Detect which cell encompasses the target text, then output its [x, y] center coordinate. 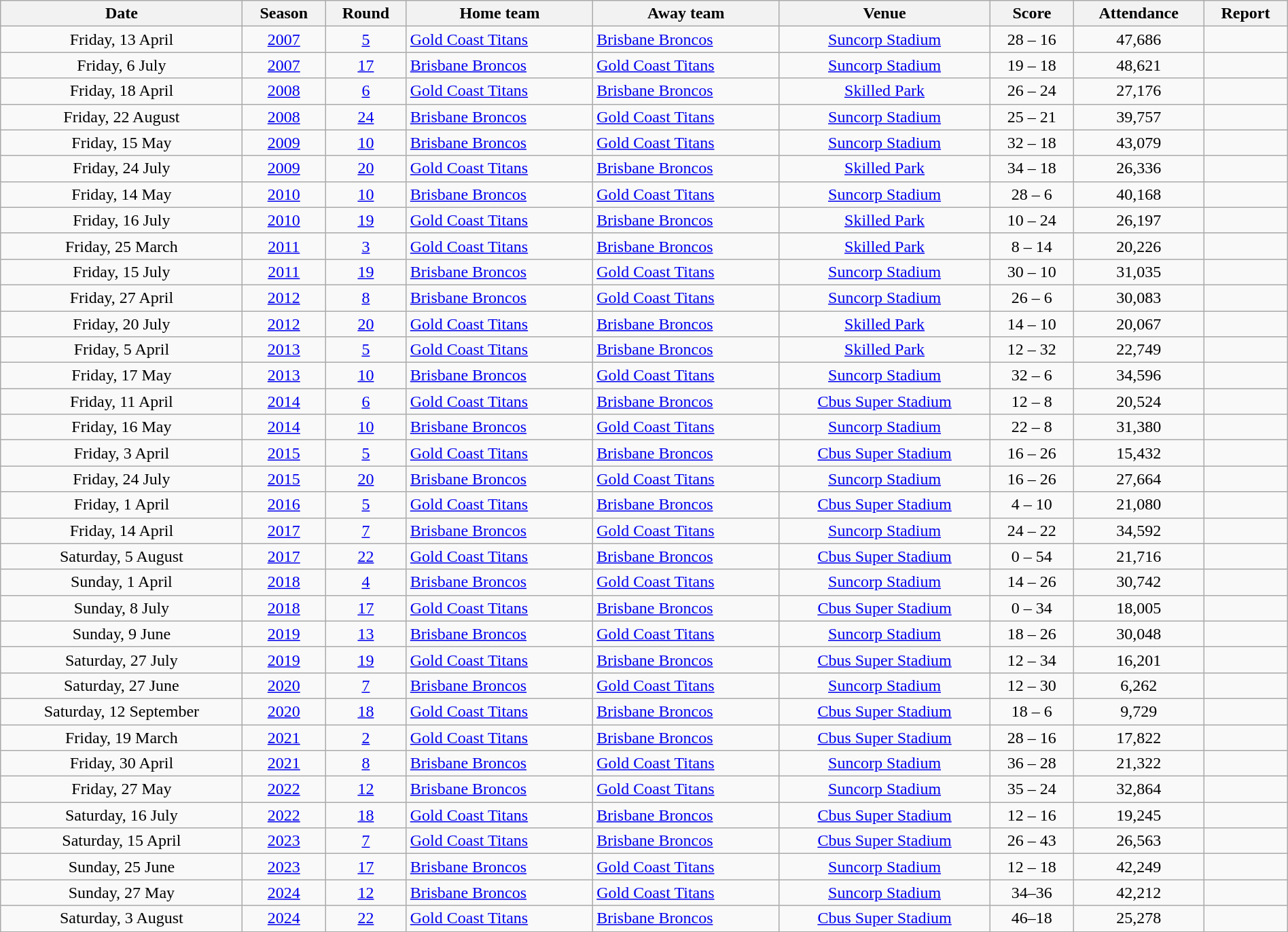
17,822 [1139, 737]
Friday, 16 July [122, 220]
Report [1246, 14]
26,563 [1139, 841]
Sunday, 25 June [122, 867]
0 – 54 [1032, 556]
31,035 [1139, 272]
8 – 14 [1032, 246]
27,664 [1139, 479]
47,686 [1139, 39]
6,262 [1139, 685]
26,336 [1139, 168]
Friday, 5 April [122, 350]
16,201 [1139, 660]
Saturday, 16 July [122, 815]
26,197 [1139, 220]
12 – 8 [1032, 401]
30,048 [1139, 634]
24 – 22 [1032, 531]
Sunday, 1 April [122, 582]
4 [366, 582]
Friday, 19 March [122, 737]
18 – 6 [1032, 711]
25,278 [1139, 918]
12 – 34 [1032, 660]
32 – 18 [1032, 143]
12 – 30 [1032, 685]
Score [1032, 14]
Saturday, 5 August [122, 556]
14 – 10 [1032, 324]
13 [366, 634]
31,380 [1139, 427]
Friday, 13 April [122, 39]
Sunday, 8 July [122, 608]
Friday, 27 April [122, 298]
Friday, 15 July [122, 272]
12 – 16 [1032, 815]
32,864 [1139, 789]
46–18 [1032, 918]
Friday, 11 April [122, 401]
Saturday, 15 April [122, 841]
9,729 [1139, 711]
2016 [284, 505]
35 – 24 [1032, 789]
28 – 6 [1032, 194]
Friday, 14 May [122, 194]
32 – 6 [1032, 376]
Sunday, 9 June [122, 634]
Friday, 1 April [122, 505]
21,716 [1139, 556]
18,005 [1139, 608]
Friday, 27 May [122, 789]
39,757 [1139, 117]
22 – 8 [1032, 427]
4 – 10 [1032, 505]
12 – 32 [1032, 350]
40,168 [1139, 194]
19 – 18 [1032, 65]
42,249 [1139, 867]
2 [366, 737]
Friday, 22 August [122, 117]
Date [122, 14]
20,524 [1139, 401]
25 – 21 [1032, 117]
26 – 43 [1032, 841]
30,742 [1139, 582]
26 – 24 [1032, 91]
Saturday, 27 June [122, 685]
26 – 6 [1032, 298]
Friday, 14 April [122, 531]
43,079 [1139, 143]
0 – 34 [1032, 608]
Friday, 16 May [122, 427]
18 – 26 [1032, 634]
21,322 [1139, 764]
Home team [499, 14]
Friday, 6 July [122, 65]
Friday, 17 May [122, 376]
30 – 10 [1032, 272]
10 – 24 [1032, 220]
42,212 [1139, 893]
14 – 26 [1032, 582]
20,067 [1139, 324]
36 – 28 [1032, 764]
Sunday, 27 May [122, 893]
Away team [686, 14]
Venue [884, 14]
Friday, 30 April [122, 764]
3 [366, 246]
Friday, 25 March [122, 246]
Friday, 18 April [122, 91]
34,592 [1139, 531]
Attendance [1139, 14]
Friday, 15 May [122, 143]
Friday, 20 July [122, 324]
Saturday, 27 July [122, 660]
Round [366, 14]
Friday, 3 April [122, 453]
27,176 [1139, 91]
30,083 [1139, 298]
Saturday, 3 August [122, 918]
Saturday, 12 September [122, 711]
15,432 [1139, 453]
24 [366, 117]
Season [284, 14]
21,080 [1139, 505]
48,621 [1139, 65]
34,596 [1139, 376]
22,749 [1139, 350]
19,245 [1139, 815]
34–36 [1032, 893]
34 – 18 [1032, 168]
20,226 [1139, 246]
12 – 18 [1032, 867]
